Determine the (X, Y) coordinate at the center of the cell enclosing the given text.  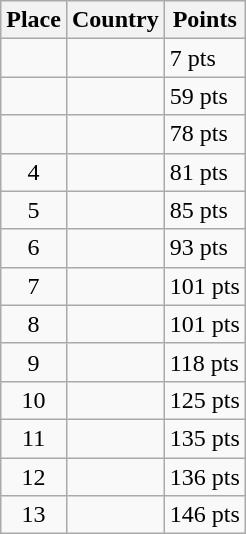
125 pts (204, 400)
59 pts (204, 96)
85 pts (204, 210)
7 pts (204, 58)
7 (34, 286)
5 (34, 210)
Points (204, 20)
93 pts (204, 248)
8 (34, 324)
12 (34, 477)
13 (34, 515)
118 pts (204, 362)
11 (34, 438)
Place (34, 20)
6 (34, 248)
136 pts (204, 477)
4 (34, 172)
81 pts (204, 172)
9 (34, 362)
78 pts (204, 134)
10 (34, 400)
135 pts (204, 438)
Country (115, 20)
146 pts (204, 515)
